Identify which cell holds the provided text, then report its [x, y] central coordinate. 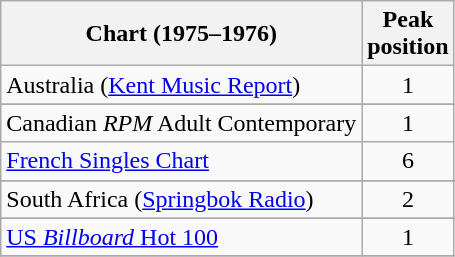
Canadian RPM Adult Contemporary [182, 123]
Chart (1975–1976) [182, 34]
Peakposition [408, 34]
French Singles Chart [182, 161]
South Africa (Springbok Radio) [182, 199]
Australia (Kent Music Report) [182, 85]
6 [408, 161]
US Billboard Hot 100 [182, 237]
2 [408, 199]
